Provide the (x, y) coordinate of the cell's center where the given text is located.  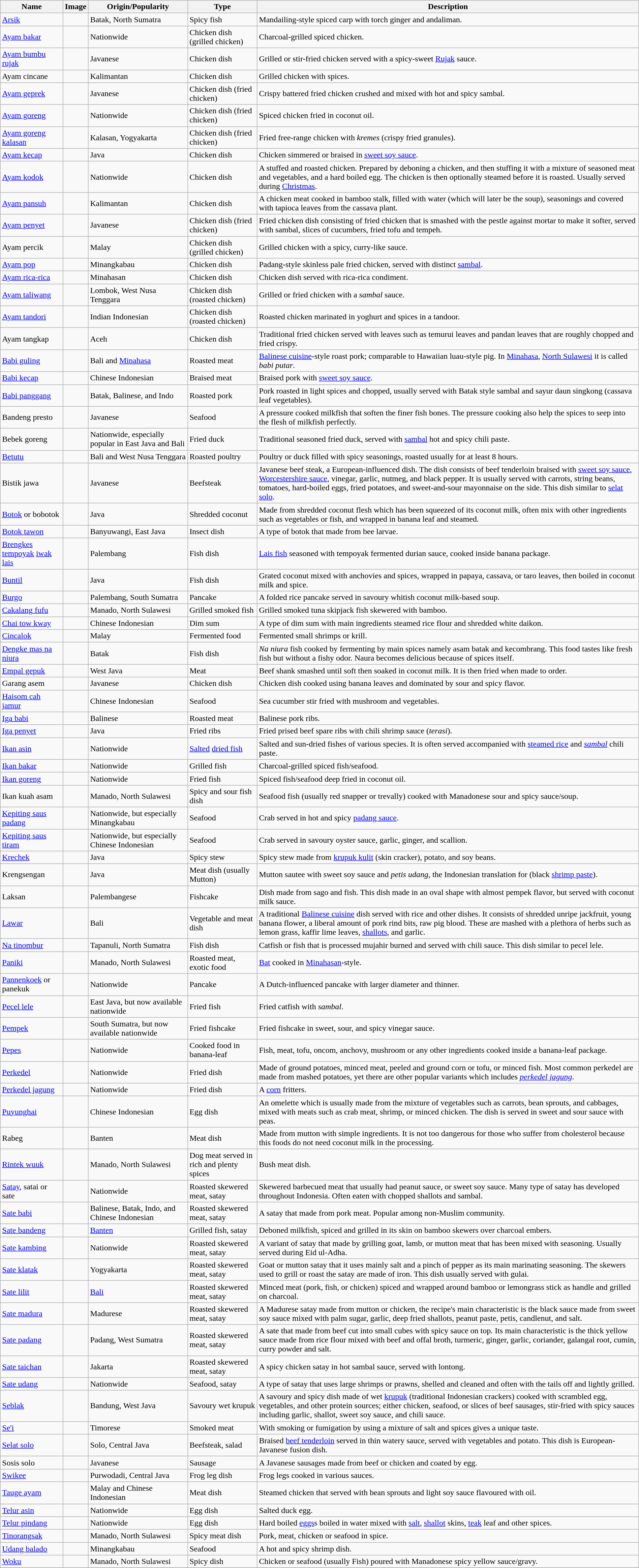
Ayam pop (32, 265)
Dish made from sago and fish. This dish made in an oval shape with almost pempek flavor, but served with coconut milk sauce. (448, 897)
Roasted pork (222, 395)
Steamed chicken that served with bean sprouts and light soy sauce flavoured with oil. (448, 1492)
Kalasan, Yogyakarta (138, 138)
Braised beef tenderloin served in thin watery sauce, served with vegetables and potato. This dish is European-Javanese fusion dish. (448, 1445)
Nationwide, but especially Chinese Indonesian (138, 840)
Sate klatak (32, 1270)
Aceh (138, 339)
Pepes (32, 1050)
Krechek (32, 858)
Lombok, West Nusa Tenggara (138, 295)
Seblak (32, 1406)
Chicken dish cooked using banana leaves and dominated by sour and spicy flavor. (448, 684)
Krengsengan (32, 875)
Beef shank smashed until soft then soaked in coconut milk. It is then fried when made to order. (448, 671)
Grilled or fried chicken with a sambal sauce. (448, 295)
Meat (222, 671)
Bat cooked in Minahasan-style. (448, 962)
Lais fish seasoned with tempoyak fermented durian sauce, cooked inside banana package. (448, 553)
Batak (138, 654)
Babi kecap (32, 378)
Purwodadi, Central Java (138, 1475)
Selat solo (32, 1445)
Seafood, satay (222, 1384)
Ayam geprek (32, 94)
Ikan goreng (32, 779)
Palembangese (138, 897)
Grated coconut mixed with anchovies and spices, wrapped in papaya, cassava, or taro leaves, then boiled in coconut milk and spice. (448, 580)
A satay that made from pork meat. Popular among non-Muslim community. (448, 1213)
Pork roasted in light spices and chopped, usually served with Batak style sambal and sayur daun singkong (cassava leaf vegetables). (448, 395)
Kepiting saus tiram (32, 840)
Woku (32, 1562)
Ikan asin (32, 749)
Charcoal-grilled spiced chicken. (448, 37)
Burgo (32, 598)
Grilled fish, satay (222, 1230)
Laksan (32, 897)
Lawar (32, 923)
Braised pork with sweet soy sauce. (448, 378)
Kepiting saus padang (32, 818)
Spicy dish (222, 1562)
Poultry or duck filled with spicy seasonings, roasted usually for at least 8 hours. (448, 457)
A pressure cooked milkfish that soften the finer fish bones. The pressure cooking also help the spices to seep into the flesh of milkfish perfectly. (448, 417)
Cooked food in banana-leaf (222, 1050)
Cincalok (32, 636)
Botok or bobotok (32, 514)
Origin/Popularity (138, 7)
A type of satay that uses large shrimps or prawns, shelled and cleaned and often with the tails off and lightly grilled. (448, 1384)
Iga babi (32, 718)
Salted duck egg. (448, 1510)
Palembang (138, 553)
Grilled smoked tuna skipjack fish skewered with bamboo. (448, 610)
Satay, satai or sate (32, 1191)
Jakarta (138, 1366)
Minced meat (pork, fish, or chicken) spiced and wrapped around bamboo or lemongrass stick as handle and grilled on charcoal. (448, 1291)
Ayam penyet (32, 225)
Sate babi (32, 1213)
Chai tow kway (32, 623)
A type of botok that made from bee larvae. (448, 531)
Ayam kecap (32, 155)
Ayam tangkap (32, 339)
Dog meat served in rich and plenty spices (222, 1164)
Meat dish (usually Mutton) (222, 875)
Indian Indonesian (138, 317)
Babi panggang (32, 395)
Solo, Central Java (138, 1445)
Pempek (32, 1028)
Ayam goreng (32, 115)
Batak, North Sumatra (138, 20)
Tinorangsak (32, 1536)
Fried prised beef spare ribs with chili shrimp sauce (terasi). (448, 731)
Spicy and sour fish dish (222, 796)
Shredded coconut (222, 514)
Beefsteak, salad (222, 1445)
East Java, but now available nationwide (138, 1006)
Puyunghai (32, 1111)
Salted dried fish (222, 749)
Roasted chicken marinated in yoghurt and spices in a tandoor. (448, 317)
Grilled fish (222, 766)
Na tinombur (32, 945)
Grilled chicken with a spicy, curry-like sauce. (448, 247)
Padang-style skinless pale fried chicken, served with distinct sambal. (448, 265)
Bali and Minahasa (138, 361)
Ayam rica-rica (32, 278)
Traditional fried chicken served with leaves such as temurui leaves and pandan leaves that are roughly chopped and fried crispy. (448, 339)
Sate bandeng (32, 1230)
Se'i (32, 1428)
Sate udang (32, 1384)
Deboned milkfish, spiced and grilled in its skin on bamboo skewers over charcoal embers. (448, 1230)
Rabeg (32, 1138)
Ikan kuah asam (32, 796)
Spiced chicken fried in coconut oil. (448, 115)
Padang, West Sumatra (138, 1340)
Ayam cincane (32, 76)
Sea cucumber stir fried with mushroom and vegetables. (448, 701)
Buntil (32, 580)
Perkedel jagung (32, 1090)
Ayam tandori (32, 317)
A Dutch-influenced pancake with larger diameter and thinner. (448, 985)
Tapanuli, North Sumatra (138, 945)
Traditional seasoned fried duck, served with sambal hot and spicy chili paste. (448, 439)
With smoking or fumigation by using a mixture of salt and spices gives a unique taste. (448, 1428)
Name (32, 7)
Yogyakarta (138, 1270)
Ayam kodok (32, 177)
A hot and spicy shrimp dish. (448, 1549)
Braised meat (222, 378)
Chicken or seafood (usually Fish) poured with Manadonese spicy yellow sauce/gravy. (448, 1562)
Telur asin (32, 1510)
Malay and Chinese Indonesian (138, 1492)
Sate taichan (32, 1366)
Batak, Balinese, and Indo (138, 395)
Sosis solo (32, 1462)
Pannenkoek or panekuk (32, 985)
Smoked meat (222, 1428)
Bali and West Nusa Tenggara (138, 457)
Ayam goreng kalasan (32, 138)
Sate padang (32, 1340)
Beefsteak (222, 483)
Cakalang fufu (32, 610)
Empal gepuk (32, 671)
Bandung, West Java (138, 1406)
Salted and sun-dried fishes of various species. It is often served accompanied with steamed rice and sambal chili paste. (448, 749)
Betutu (32, 457)
Fishcake (222, 897)
A variant of satay that made by grilling goat, lamb, or mutton meat that has been mixed with seasoning. Usually served during Eid ul-Adha. (448, 1248)
Madurese (138, 1314)
Paniki (32, 962)
Roasted meat, exotic food (222, 962)
Botok tawon (32, 531)
Brengkes tempoyak iwak lais (32, 553)
Charcoal-grilled spiced fish/seafood. (448, 766)
Mandailing-style spiced carp with torch ginger and andaliman. (448, 20)
Catfish or fish that is processed mujahir burned and served with chili sauce. This dish similar to pecel lele. (448, 945)
Pecel lele (32, 1006)
Pork, meat, chicken or seafood in spice. (448, 1536)
A Javanese sausages made from beef or chicken and coated by egg. (448, 1462)
Ikan bakar (32, 766)
Timorese (138, 1428)
Frog leg dish (222, 1475)
Crab served in hot and spicy padang sauce. (448, 818)
Fried catfish with sambal. (448, 1006)
Spicy stew (222, 858)
South Sumatra, but now available nationwide (138, 1028)
Bebek goreng (32, 439)
Sate lilit (32, 1291)
Perkedel (32, 1072)
A folded rice pancake served in savoury whitish coconut milk-based soup. (448, 598)
Babi guling (32, 361)
Spicy stew made from krupuk kulit (skin cracker), potato, and soy beans. (448, 858)
Ayam taliwang (32, 295)
Sausage (222, 1462)
Savoury wet krupuk (222, 1406)
Rintek wuuk (32, 1164)
Banyuwangi, East Java (138, 531)
Iga penyet (32, 731)
Tauge ayam (32, 1492)
Swikee (32, 1475)
Fried fishcake in sweet, sour, and spicy vinegar sauce. (448, 1028)
Fermented food (222, 636)
Bistik jawa (32, 483)
Palembang, South Sumatra (138, 598)
Crispy battered fried chicken crushed and mixed with hot and spicy sambal. (448, 94)
Fried duck (222, 439)
Fried fishcake (222, 1028)
Ayam pansuh (32, 203)
Grilled smoked fish (222, 610)
Mutton sautee with sweet soy sauce and petis udang, the Indonesian translation for (black shrimp paste). (448, 875)
Ayam percik (32, 247)
Dengke mas na niura (32, 654)
Grilled chicken with spices. (448, 76)
Grilled or stir-fried chicken served with a spicy-sweet Rujak sauce. (448, 59)
Nationwide, especially popular in East Java and Bali (138, 439)
Type (222, 7)
Vegetable and meat dish (222, 923)
Ayam bumbu rujak (32, 59)
Nationwide, but especially Minangkabau (138, 818)
Ayam bakar (32, 37)
Spicy fish (222, 20)
A spicy chicken satay in hot sambal sauce, served with lontong. (448, 1366)
Hard boiled eggss boiled in water mixed with salt, shallot skins, teak leaf and other spices. (448, 1523)
West Java (138, 671)
Balinese pork ribs. (448, 718)
Sate madura (32, 1314)
Balinese, Batak, Indo, and Chinese Indonesian (138, 1213)
A type of dim sum with main ingredients steamed rice flour and shredded white daikon. (448, 623)
Crab served in savoury oyster sauce, garlic, ginger, and scallion. (448, 840)
Dim sum (222, 623)
Garang asem (32, 684)
Fish, meat, tofu, oncom, anchovy, mushroom or any other ingredients cooked inside a banana-leaf package. (448, 1050)
Seafood fish (usually red snapper or trevally) cooked with Manadonese sour and spicy sauce/soup. (448, 796)
Chicken dish served with rica-rica condiment. (448, 278)
Minahasan (138, 278)
Arsik (32, 20)
Balinese cuisine-style roast pork; comparable to Hawaiian luau-style pig. In Minahasa, North Sulawesi it is called babi putar. (448, 361)
Insect dish (222, 531)
Frog legs cooked in various sauces. (448, 1475)
Bush meat dish. (448, 1164)
Chicken simmered or braised in sweet soy sauce. (448, 155)
Fried free-range chicken with kremes (crispy fried granules). (448, 138)
Spicy meat dish (222, 1536)
Udang balado (32, 1549)
Description (448, 7)
Image (75, 7)
A corn fritters. (448, 1090)
Bandeng presto (32, 417)
Telur pindang (32, 1523)
Sate kambing (32, 1248)
Haisom cah jamur (32, 701)
Fried ribs (222, 731)
Fermented small shrimps or krill. (448, 636)
Roasted poultry (222, 457)
Spiced fish/seafood deep fried in coconut oil. (448, 779)
Balinese (138, 718)
